Pinpoint the cell where the given text exists, returning its [x, y] midpoint coordinate. 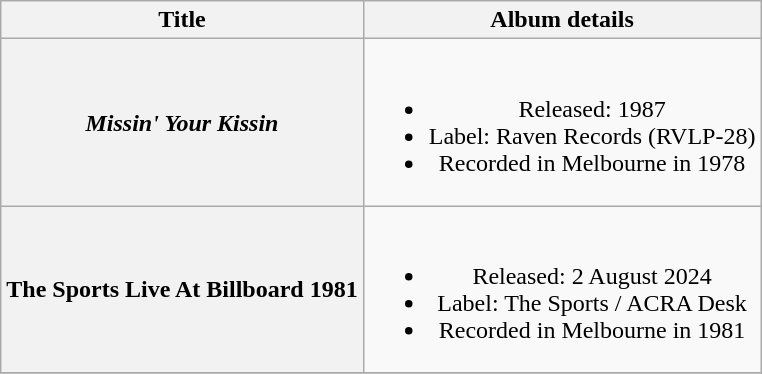
Released: 2 August 2024Label: The Sports / ACRA DeskRecorded in Melbourne in 1981 [562, 290]
Title [182, 20]
The Sports Live At Billboard 1981 [182, 290]
Missin' Your Kissin [182, 122]
Album details [562, 20]
Released: 1987Label: Raven Records (RVLP-28)Recorded in Melbourne in 1978 [562, 122]
